Identify which cell holds the provided text, then report its [X, Y] central coordinate. 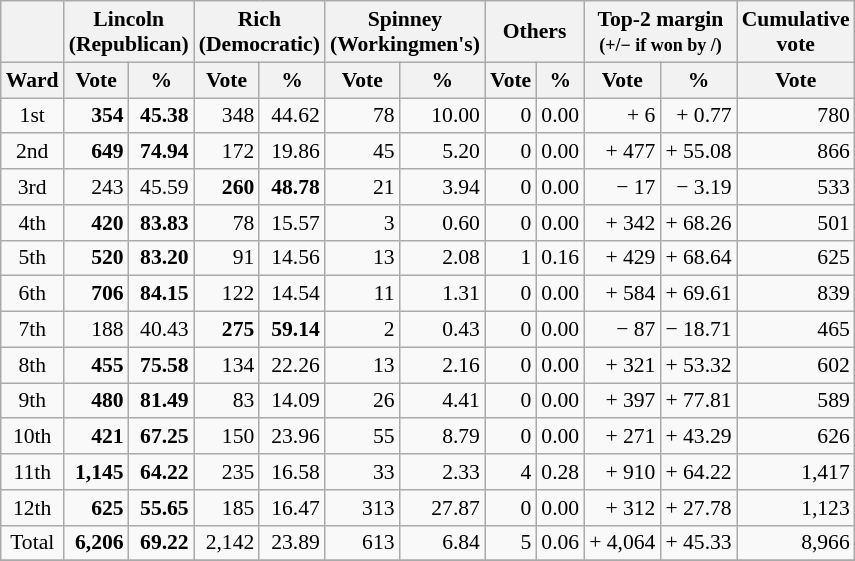
6.84 [442, 543]
+ 4,064 [622, 543]
185 [227, 508]
465 [796, 330]
74.94 [162, 152]
1 [510, 258]
+ 77.81 [698, 401]
Top-2 margin(+/− if won by /) [660, 32]
501 [796, 223]
780 [796, 116]
172 [227, 152]
6th [32, 294]
+ 53.32 [698, 365]
69.22 [162, 543]
− 18.71 [698, 330]
+ 43.29 [698, 437]
45.59 [162, 187]
− 17 [622, 187]
33 [362, 472]
14.09 [292, 401]
613 [362, 543]
5.20 [442, 152]
55 [362, 437]
602 [796, 365]
84.15 [162, 294]
3.94 [442, 187]
Ward [32, 80]
15.57 [292, 223]
16.47 [292, 508]
− 3.19 [698, 187]
421 [96, 437]
2 [362, 330]
+ 429 [622, 258]
91 [227, 258]
11th [32, 472]
Rich(Democratic) [260, 32]
19.86 [292, 152]
45.38 [162, 116]
+ 68.64 [698, 258]
839 [796, 294]
420 [96, 223]
7th [32, 330]
866 [796, 152]
480 [96, 401]
3rd [32, 187]
83.20 [162, 258]
+ 27.78 [698, 508]
44.62 [292, 116]
533 [796, 187]
+ 0.77 [698, 116]
8th [32, 365]
0.16 [560, 258]
22.26 [292, 365]
+ 68.26 [698, 223]
122 [227, 294]
23.96 [292, 437]
1st [32, 116]
Total [32, 543]
26 [362, 401]
649 [96, 152]
+ 69.61 [698, 294]
+ 45.33 [698, 543]
3 [362, 223]
2,142 [227, 543]
10th [32, 437]
11 [362, 294]
23.89 [292, 543]
6,206 [96, 543]
313 [362, 508]
75.58 [162, 365]
2.08 [442, 258]
Others [534, 32]
1.31 [442, 294]
8,966 [796, 543]
8.79 [442, 437]
+ 477 [622, 152]
+ 321 [622, 365]
16.58 [292, 472]
+ 584 [622, 294]
2.33 [442, 472]
1,123 [796, 508]
27.87 [442, 508]
5th [32, 258]
21 [362, 187]
4.41 [442, 401]
Cumulativevote [796, 32]
+ 55.08 [698, 152]
Spinney(Workingmen's) [405, 32]
+ 342 [622, 223]
455 [96, 365]
45 [362, 152]
589 [796, 401]
4th [32, 223]
9th [32, 401]
150 [227, 437]
354 [96, 116]
12th [32, 508]
626 [796, 437]
+ 910 [622, 472]
0.28 [560, 472]
0.43 [442, 330]
64.22 [162, 472]
348 [227, 116]
706 [96, 294]
+ 397 [622, 401]
275 [227, 330]
59.14 [292, 330]
14.56 [292, 258]
81.49 [162, 401]
243 [96, 187]
260 [227, 187]
+ 312 [622, 508]
1,145 [96, 472]
134 [227, 365]
Lincoln(Republican) [129, 32]
67.25 [162, 437]
0.60 [442, 223]
83.83 [162, 223]
83 [227, 401]
2nd [32, 152]
1,417 [796, 472]
520 [96, 258]
55.65 [162, 508]
+ 64.22 [698, 472]
+ 6 [622, 116]
14.54 [292, 294]
+ 271 [622, 437]
4 [510, 472]
− 87 [622, 330]
235 [227, 472]
5 [510, 543]
10.00 [442, 116]
0.06 [560, 543]
40.43 [162, 330]
2.16 [442, 365]
48.78 [292, 187]
188 [96, 330]
